From the cell containing the given text, extract its center point as (x, y) coordinate. 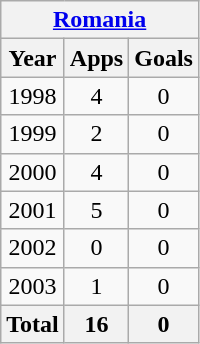
16 (96, 324)
2001 (33, 210)
2003 (33, 286)
2000 (33, 172)
2 (96, 134)
Year (33, 58)
Romania (100, 20)
1 (96, 286)
5 (96, 210)
Goals (164, 58)
2002 (33, 248)
Total (33, 324)
1998 (33, 96)
1999 (33, 134)
Apps (96, 58)
